Search for the cell housing the specified text and yield its (x, y) center coordinate. 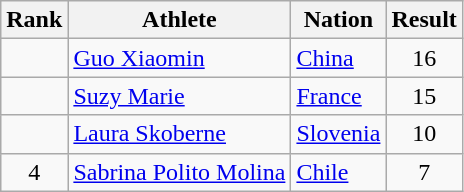
7 (424, 172)
16 (424, 58)
China (338, 58)
Nation (338, 20)
Suzy Marie (180, 96)
Chile (338, 172)
Laura Skoberne (180, 134)
Athlete (180, 20)
Sabrina Polito Molina (180, 172)
Result (424, 20)
Guo Xiaomin (180, 58)
Rank (34, 20)
15 (424, 96)
France (338, 96)
Slovenia (338, 134)
4 (34, 172)
10 (424, 134)
